Scan for the cell matching the given text and deliver its [x, y] coordinate at center. 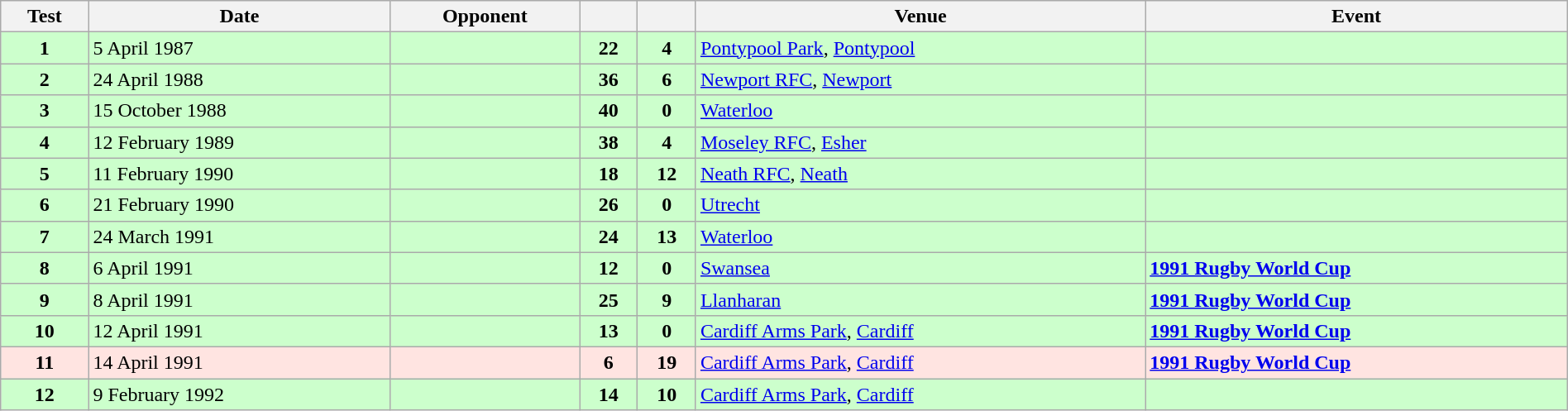
Moseley RFC, Esher [920, 142]
24 April 1988 [240, 79]
Swansea [920, 268]
11 [45, 362]
18 [609, 174]
Opponent [485, 17]
12 February 1989 [240, 142]
11 February 1990 [240, 174]
Utrecht [920, 205]
5 [45, 174]
Neath RFC, Neath [920, 174]
Venue [920, 17]
36 [609, 79]
2 [45, 79]
3 [45, 111]
Test [45, 17]
8 April 1991 [240, 299]
24 [609, 237]
12 April 1991 [240, 331]
Date [240, 17]
1 [45, 48]
6 April 1991 [240, 268]
38 [609, 142]
26 [609, 205]
Pontypool Park, Pontypool [920, 48]
21 February 1990 [240, 205]
15 October 1988 [240, 111]
8 [45, 268]
19 [667, 362]
Event [1356, 17]
5 April 1987 [240, 48]
Newport RFC, Newport [920, 79]
24 March 1991 [240, 237]
14 April 1991 [240, 362]
9 February 1992 [240, 394]
Llanharan [920, 299]
22 [609, 48]
40 [609, 111]
7 [45, 237]
14 [609, 394]
25 [609, 299]
